Output the (X, Y) coordinate of the center of the cell containing the given text.  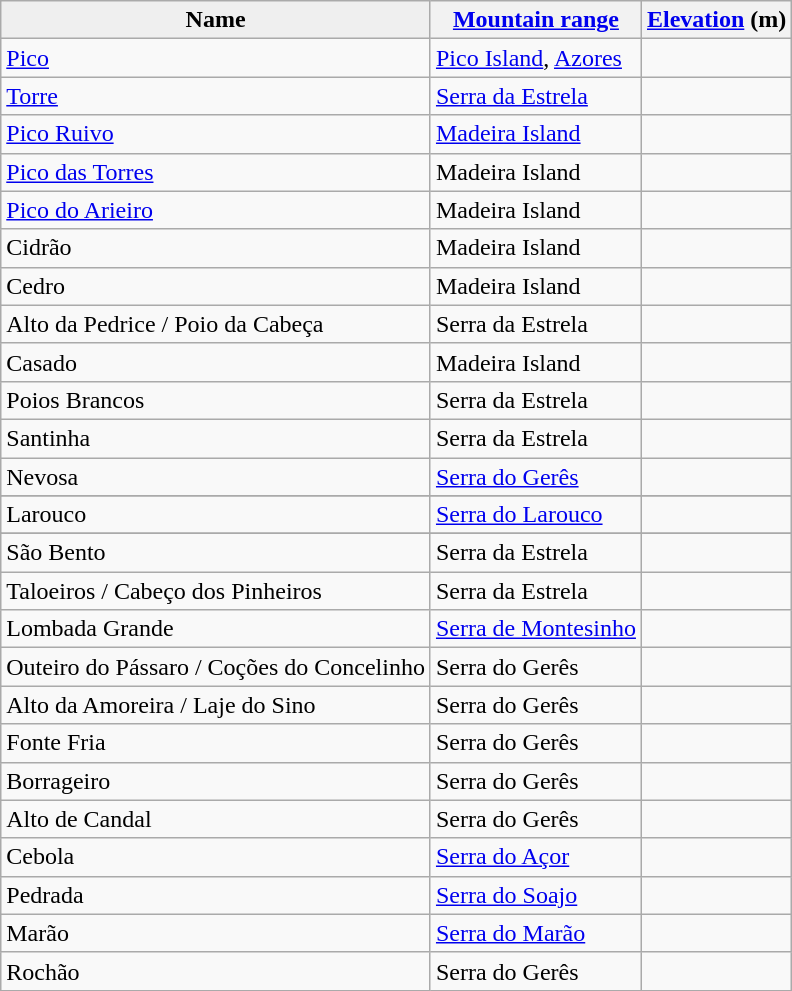
Poios Brancos (216, 400)
Marão (216, 933)
Rochão (216, 971)
Alto da Pedrice / Poio da Cabeça (216, 324)
Cidrão (216, 248)
Santinha (216, 438)
Pico Island, Azores (536, 58)
Borrageiro (216, 781)
Lombada Grande (216, 629)
Pico do Arieiro (216, 210)
São Bento (216, 553)
Casado (216, 362)
Larouco (216, 515)
Serra do Açor (536, 857)
Pico (216, 58)
Alto da Amoreira / Laje do Sino (216, 705)
Taloeiros / Cabeço dos Pinheiros (216, 591)
Serra de Montesinho (536, 629)
Pedrada (216, 895)
Serra do Larouco (536, 515)
Mountain range (536, 20)
Torre (216, 96)
Alto de Candal (216, 819)
Pico das Torres (216, 172)
Serra do Soajo (536, 895)
Pico Ruivo (216, 134)
Cedro (216, 286)
Fonte Fria (216, 743)
Serra do Marão (536, 933)
Nevosa (216, 477)
Outeiro do Pássaro / Coções do Concelinho (216, 667)
Name (216, 20)
Cebola (216, 857)
Elevation (m) (716, 20)
